Scan for the cell matching the given text and deliver its (X, Y) coordinate at center. 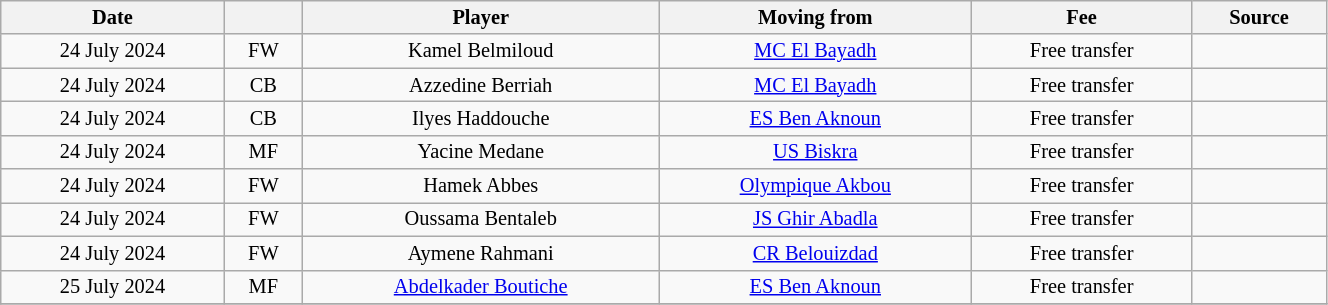
Oussama Bentaleb (480, 219)
Moving from (816, 17)
Hamek Abbes (480, 186)
Olympique Akbou (816, 186)
US Biskra (816, 152)
Aymene Rahmani (480, 253)
CR Belouizdad (816, 253)
Yacine Medane (480, 152)
Source (1260, 17)
Fee (1082, 17)
Abdelkader Boutiche (480, 287)
Azzedine Berriah (480, 85)
25 July 2024 (113, 287)
Kamel Belmiloud (480, 51)
Ilyes Haddouche (480, 118)
Date (113, 17)
Player (480, 17)
JS Ghir Abadla (816, 219)
